Return (X, Y) of the center of cell containing provided text 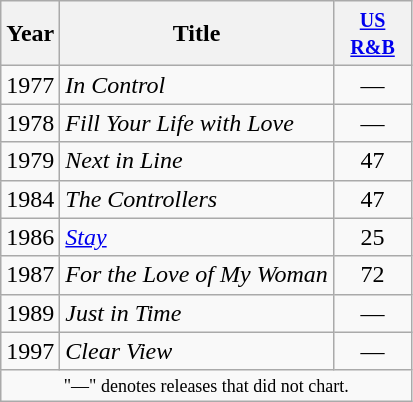
For the Love of My Woman (196, 275)
Fill Your Life with Love (196, 123)
"—" denotes releases that did not chart. (206, 386)
Title (196, 34)
1979 (30, 161)
1977 (30, 85)
The Controllers (196, 199)
Just in Time (196, 313)
1997 (30, 351)
Year (30, 34)
1986 (30, 237)
1989 (30, 313)
1978 (30, 123)
US R&B (372, 34)
1987 (30, 275)
Stay (196, 237)
1984 (30, 199)
25 (372, 237)
72 (372, 275)
Next in Line (196, 161)
In Control (196, 85)
Clear View (196, 351)
